Return [x, y] of the center of cell containing provided text 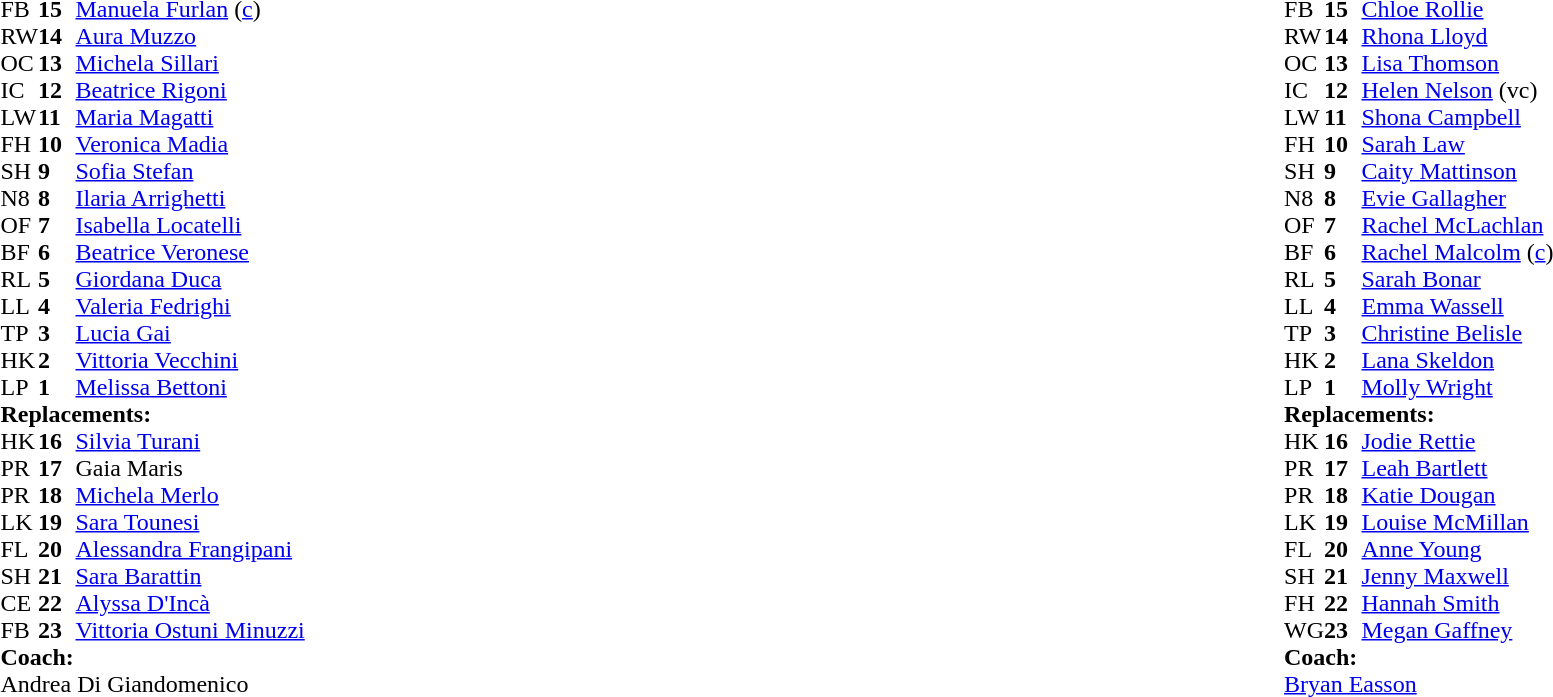
CE [19, 604]
Isabella Locatelli [190, 226]
Veronica Madia [190, 144]
Vittoria Vecchini [190, 360]
Alessandra Frangipani [190, 550]
Bryan Easson [1418, 684]
Sara Tounesi [190, 522]
Michela Merlo [190, 496]
Maria Magatti [190, 118]
Gaia Maris [190, 468]
Aura Muzzo [190, 36]
Ilaria Arrighetti [190, 198]
Silvia Turani [190, 442]
Lucia Gai [190, 334]
Vittoria Ostuni Minuzzi [190, 630]
Valeria Fedrighi [190, 306]
Andrea Di Giandomenico [152, 684]
Giordana Duca [190, 280]
Sara Barattin [190, 576]
Beatrice Veronese [190, 252]
Alyssa D'Incà [190, 604]
Melissa Bettoni [190, 388]
WG [1304, 630]
Sofia Stefan [190, 172]
FB [19, 630]
Beatrice Rigoni [190, 90]
Michela Sillari [190, 64]
